For the text-containing cell, return its midpoint in (x, y) coordinate format. 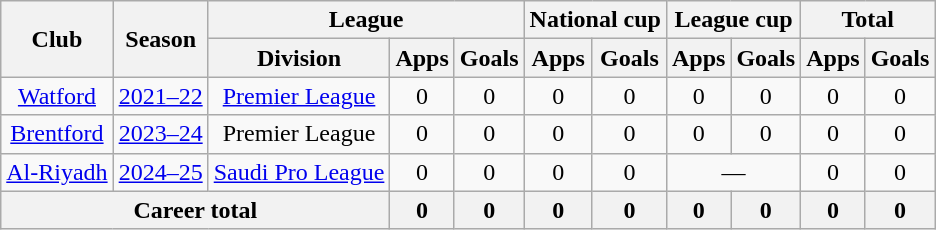
2023–24 (160, 134)
Division (299, 58)
Club (57, 39)
Saudi Pro League (299, 172)
Career total (196, 210)
― (733, 172)
League (366, 20)
Brentford (57, 134)
Season (160, 39)
League cup (733, 20)
2024–25 (160, 172)
Watford (57, 96)
National cup (595, 20)
Total (868, 20)
Al-Riyadh (57, 172)
2021–22 (160, 96)
